From the cell containing the given text, extract its center point as [X, Y] coordinate. 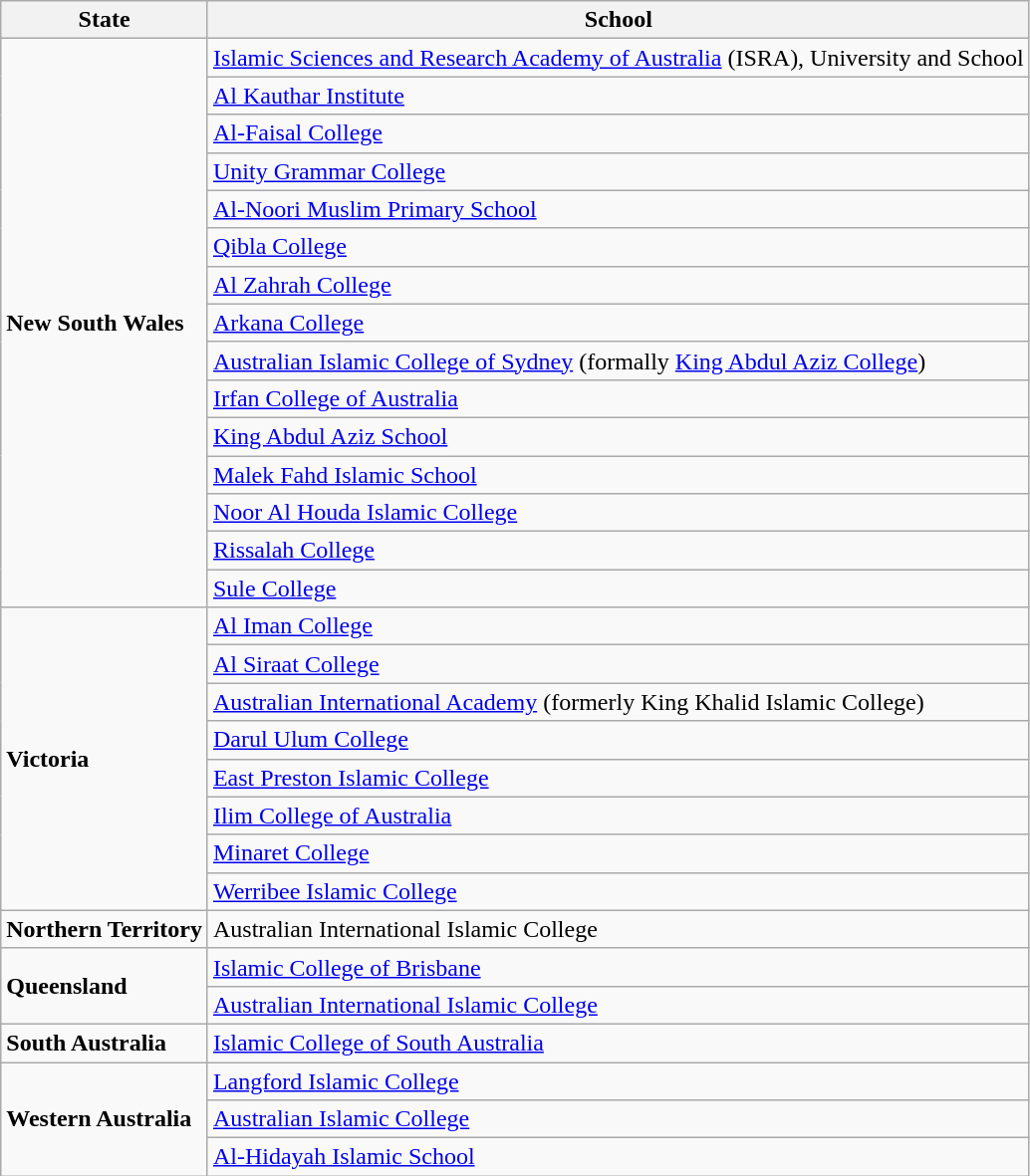
Rissalah College [618, 551]
School [618, 20]
Islamic College of South Australia [618, 1043]
Northern Territory [105, 929]
Islamic Sciences and Research Academy of Australia (ISRA), University and School [618, 58]
Australian Islamic College [618, 1119]
State [105, 20]
Australian International Academy (formerly King Khalid Islamic College) [618, 702]
Minaret College [618, 853]
Malek Fahd Islamic School [618, 475]
Qibla College [618, 247]
Victoria [105, 759]
King Abdul Aziz School [618, 436]
Darul Ulum College [618, 740]
South Australia [105, 1043]
Langford Islamic College [618, 1080]
Noor Al Houda Islamic College [618, 513]
Irfan College of Australia [618, 398]
Australian Islamic College of Sydney (formally King Abdul Aziz College) [618, 360]
Queensland [105, 986]
Al Kauthar Institute [618, 96]
Arkana College [618, 323]
Al-Faisal College [618, 133]
Al Iman College [618, 626]
East Preston Islamic College [618, 778]
Al Zahrah College [618, 285]
Western Australia [105, 1118]
Al-Noori Muslim Primary School [618, 209]
Sule College [618, 588]
Al Siraat College [618, 664]
Islamic College of Brisbane [618, 967]
Ilim College of Australia [618, 816]
Unity Grammar College [618, 171]
Al-Hidayah Islamic School [618, 1157]
Werribee Islamic College [618, 891]
New South Wales [105, 323]
